Pinpoint the cell where the given text exists, returning its (X, Y) midpoint coordinate. 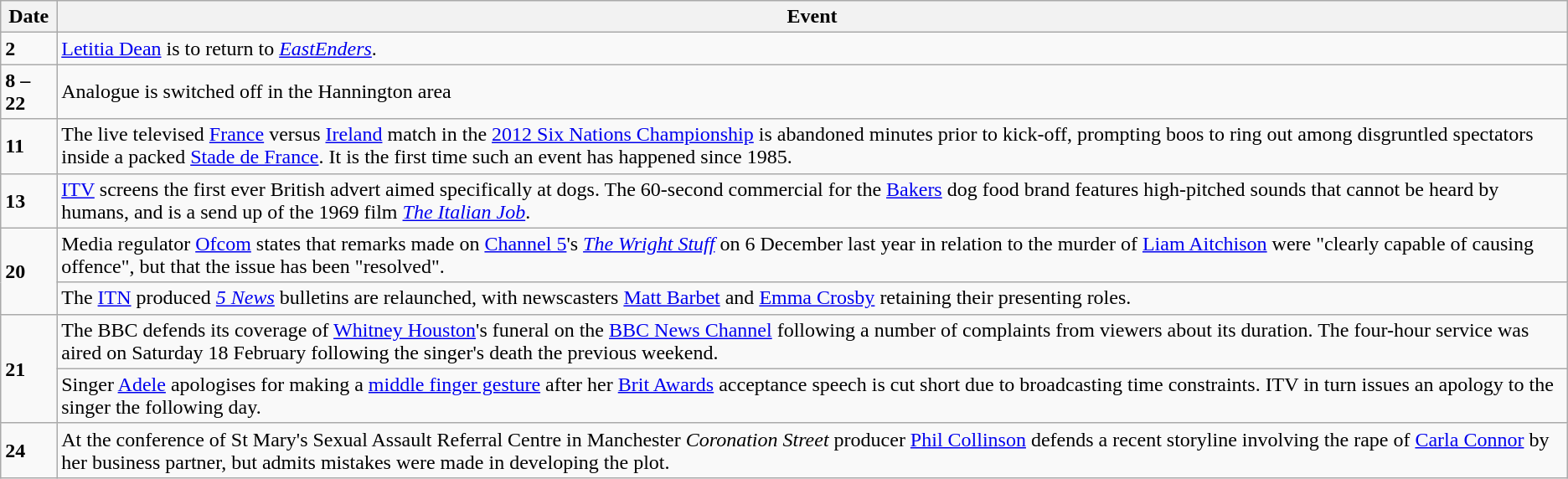
2 (28, 49)
24 (28, 451)
13 (28, 201)
20 (28, 271)
Date (28, 17)
The ITN produced 5 News bulletins are relaunched, with newscasters Matt Barbet and Emma Crosby retaining their presenting roles. (812, 298)
21 (28, 368)
8 – 22 (28, 92)
11 (28, 146)
Event (812, 17)
Analogue is switched off in the Hannington area (812, 92)
Letitia Dean is to return to EastEnders. (812, 49)
